Capture the cell that displays the provided text and extract its [x, y] central coordinate. 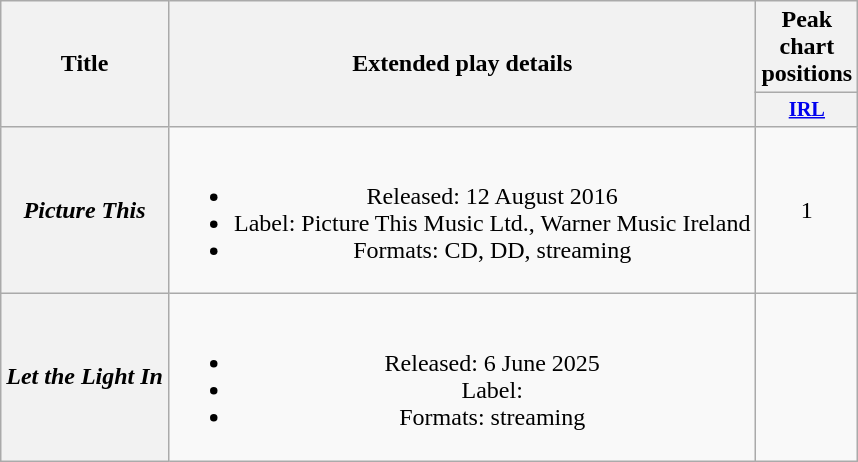
Picture This [85, 210]
Let the Light In [85, 378]
Extended play details [462, 64]
Released: 12 August 2016Label: Picture This Music Ltd., Warner Music IrelandFormats: CD, DD, streaming [462, 210]
Peak chart positions [807, 47]
IRL [807, 110]
Released: 6 June 2025Label:Formats: streaming [462, 378]
1 [807, 210]
Title [85, 64]
